Determine the (x, y) coordinate at the center of the cell enclosing the given text.  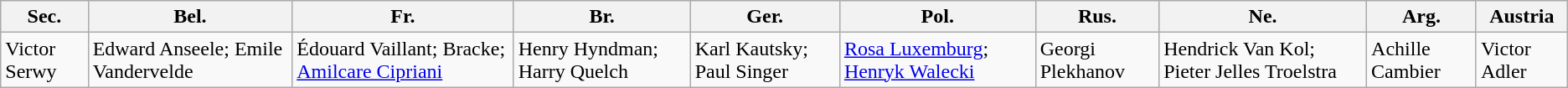
Henry Hyndman; Harry Quelch (601, 60)
Austria (1521, 17)
Br. (601, 17)
Karl Kautsky; Paul Singer (765, 60)
Pol. (937, 17)
Fr. (403, 17)
Achille Cambier (1422, 60)
Georgi Plekhanov (1097, 60)
Rus. (1097, 17)
Victor Serwy (44, 60)
Ne. (1263, 17)
Ger. (765, 17)
Rosa Luxemburg; Henryk Walecki (937, 60)
Arg. (1422, 17)
Édouard Vaillant; Bracke; Amilcare Cipriani (403, 60)
Edward Anseele; Emile Vandervelde (190, 60)
Victor Adler (1521, 60)
Sec. (44, 17)
Bel. (190, 17)
Hendrick Van Kol; Pieter Jelles Troelstra (1263, 60)
